Locate the cell with the specified text and output its [X, Y] center coordinate. 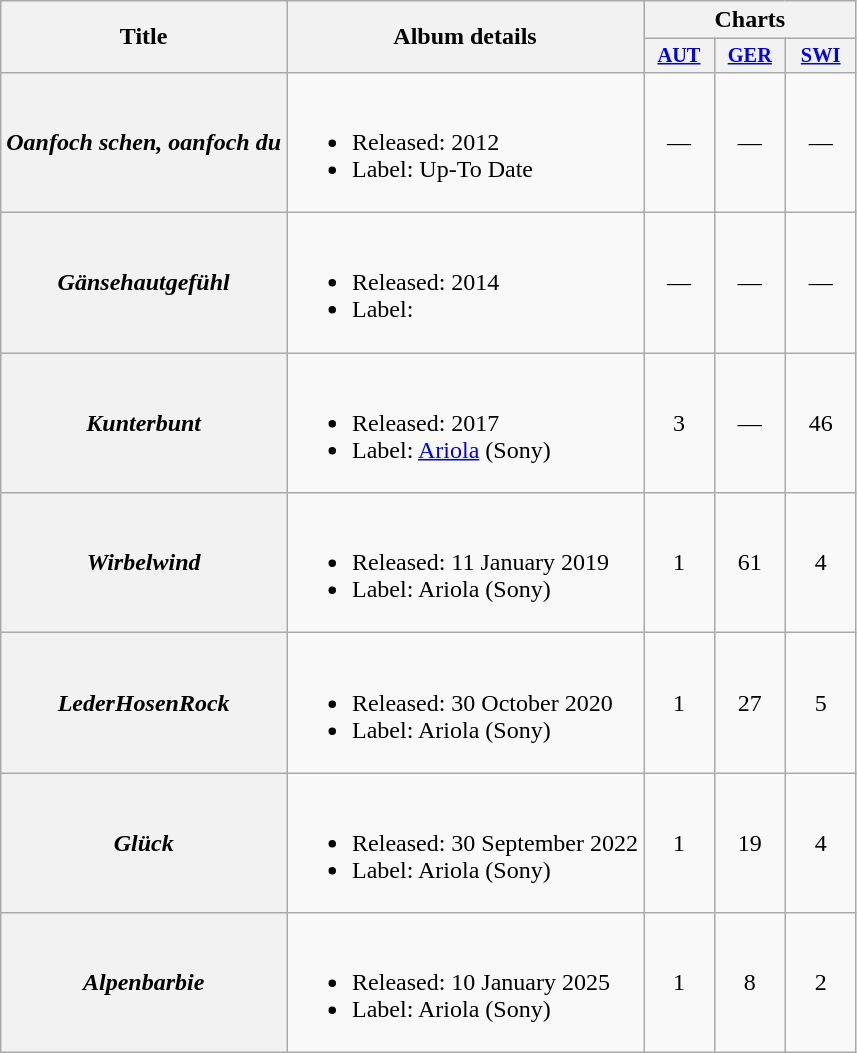
GER [750, 56]
46 [820, 423]
27 [750, 703]
Released: 30 October 2020Label: Ariola (Sony) [466, 703]
Released: 11 January 2019Label: Ariola (Sony) [466, 563]
Released: 10 January 2025Label: Ariola (Sony) [466, 983]
2 [820, 983]
Oanfoch schen, oanfoch du [144, 142]
Album details [466, 37]
3 [680, 423]
AUT [680, 56]
5 [820, 703]
Kunterbunt [144, 423]
Title [144, 37]
Glück [144, 843]
61 [750, 563]
LederHosenRock [144, 703]
8 [750, 983]
Wirbelwind [144, 563]
Released: 2012Label: Up-To Date [466, 142]
Charts [750, 20]
Released: 2014Label: [466, 283]
Alpenbarbie [144, 983]
19 [750, 843]
Released: 2017Label: Ariola (Sony) [466, 423]
Released: 30 September 2022Label: Ariola (Sony) [466, 843]
Gänsehautgefühl [144, 283]
SWI [820, 56]
